Extract the [x, y] coordinate from the center of the cell holding the provided text.  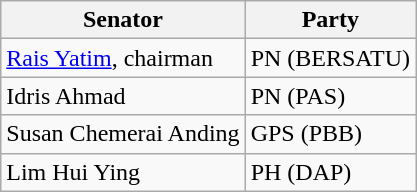
GPS (PBB) [330, 134]
Lim Hui Ying [123, 172]
PN (PAS) [330, 96]
Rais Yatim, chairman [123, 58]
PH (DAP) [330, 172]
Susan Chemerai Anding [123, 134]
Idris Ahmad [123, 96]
Senator [123, 20]
PN (BERSATU) [330, 58]
Party [330, 20]
